Capture the cell that displays the provided text and extract its (X, Y) central coordinate. 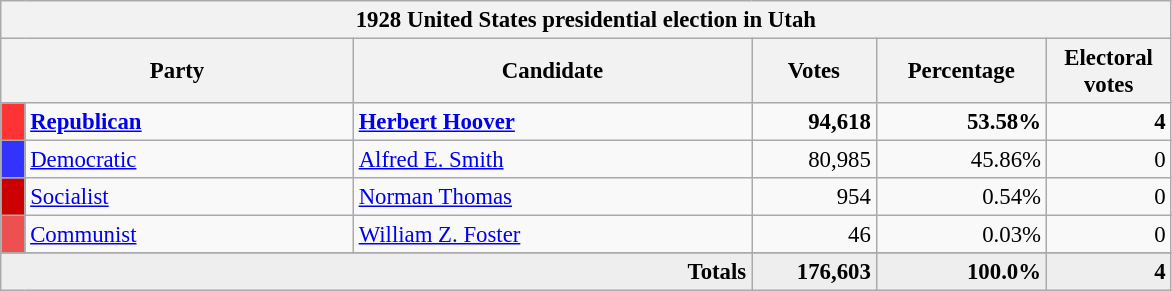
954 (814, 197)
46 (814, 235)
Norman Thomas (552, 197)
William Z. Foster (552, 235)
Percentage (961, 72)
94,618 (814, 122)
Democratic (189, 160)
Herbert Hoover (552, 122)
45.86% (961, 160)
Communist (189, 235)
4 (1108, 122)
Alfred E. Smith (552, 160)
Electoral votes (1108, 72)
Votes (814, 72)
0.03% (961, 235)
Republican (189, 122)
Party (178, 72)
80,985 (814, 160)
1928 United States presidential election in Utah (586, 20)
53.58% (961, 122)
Candidate (552, 72)
0.54% (961, 197)
Socialist (189, 197)
